Identify which cell holds the provided text, then report its (x, y) central coordinate. 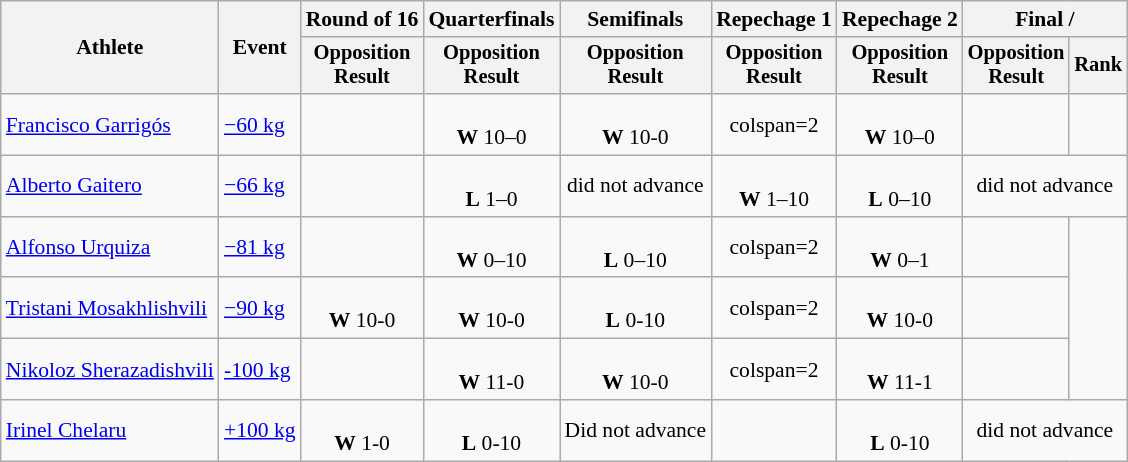
Nikoloz Sherazadishvili (110, 370)
-100 kg (260, 370)
Francisco Garrigós (110, 124)
W 0–10 (491, 248)
−60 kg (260, 124)
+100 kg (260, 430)
−66 kg (260, 186)
Final / (1045, 19)
Round of 16 (362, 19)
Irinel Chelaru (110, 430)
Tristani Mosakhlishvili (110, 308)
Did not advance (636, 430)
Rank (1098, 66)
W 1–10 (774, 186)
Alfonso Urquiza (110, 248)
W 1-0 (362, 430)
W 0–1 (900, 248)
Quarterfinals (491, 19)
Repechage 1 (774, 19)
Semifinals (636, 19)
Event (260, 48)
W 11-0 (491, 370)
L 1–0 (491, 186)
Athlete (110, 48)
Alberto Gaitero (110, 186)
−90 kg (260, 308)
W 11-1 (900, 370)
Repechage 2 (900, 19)
−81 kg (260, 248)
